Pinpoint the cell where the given text exists, returning its (X, Y) midpoint coordinate. 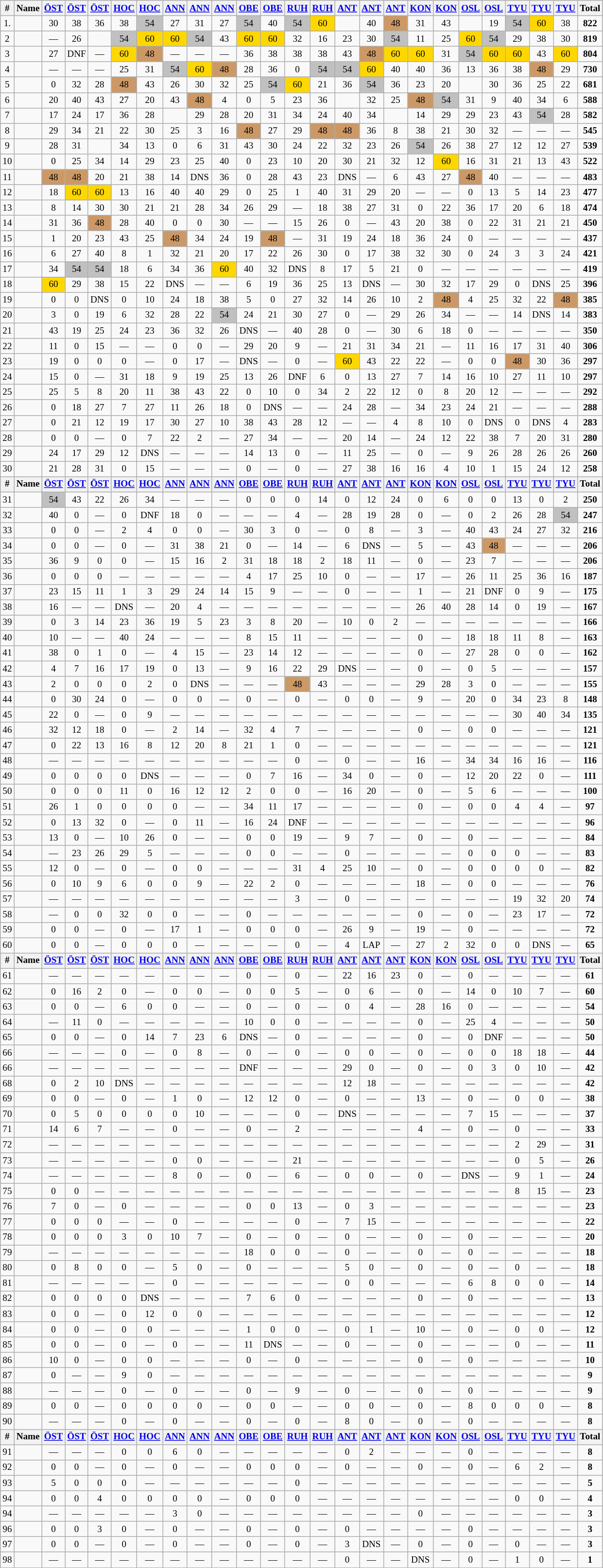
85 (7, 1345)
819 (590, 39)
162 (590, 653)
73 (7, 1161)
247 (590, 515)
57 (7, 899)
90 (7, 1421)
292 (590, 392)
100 (590, 792)
80 (7, 1268)
155 (590, 684)
49 (7, 776)
421 (590, 254)
260 (590, 454)
93 (7, 1483)
582 (590, 116)
53 (7, 838)
483 (590, 177)
87 (7, 1376)
283 (590, 423)
55 (7, 868)
71 (7, 1130)
91 (7, 1452)
79 (7, 1252)
258 (590, 469)
385 (590, 300)
88 (7, 1391)
588 (590, 100)
51 (7, 807)
280 (590, 438)
69 (7, 1099)
822 (590, 23)
78 (7, 1237)
81 (7, 1283)
75 (7, 1191)
45 (7, 715)
522 (590, 162)
63 (7, 1007)
474 (590, 208)
288 (590, 407)
539 (590, 146)
35 (7, 561)
681 (590, 85)
70 (7, 1114)
545 (590, 131)
306 (590, 346)
804 (590, 54)
148 (590, 699)
64 (7, 1022)
116 (590, 761)
68 (7, 1083)
175 (590, 592)
166 (590, 623)
383 (590, 315)
47 (7, 745)
350 (590, 331)
111 (590, 776)
56 (7, 884)
92 (7, 1467)
77 (7, 1222)
58 (7, 914)
419 (590, 269)
46 (7, 730)
730 (590, 69)
167 (590, 607)
LAP (372, 945)
86 (7, 1360)
89 (7, 1406)
187 (590, 576)
39 (7, 623)
135 (590, 715)
157 (590, 669)
396 (590, 285)
250 (590, 500)
41 (7, 653)
216 (590, 530)
52 (7, 823)
1. (7, 23)
62 (7, 992)
59 (7, 930)
477 (590, 192)
98 (7, 1560)
163 (590, 638)
437 (590, 238)
450 (590, 223)
